Return the [X, Y] coordinate for the center point of the cell that contains the specified text.  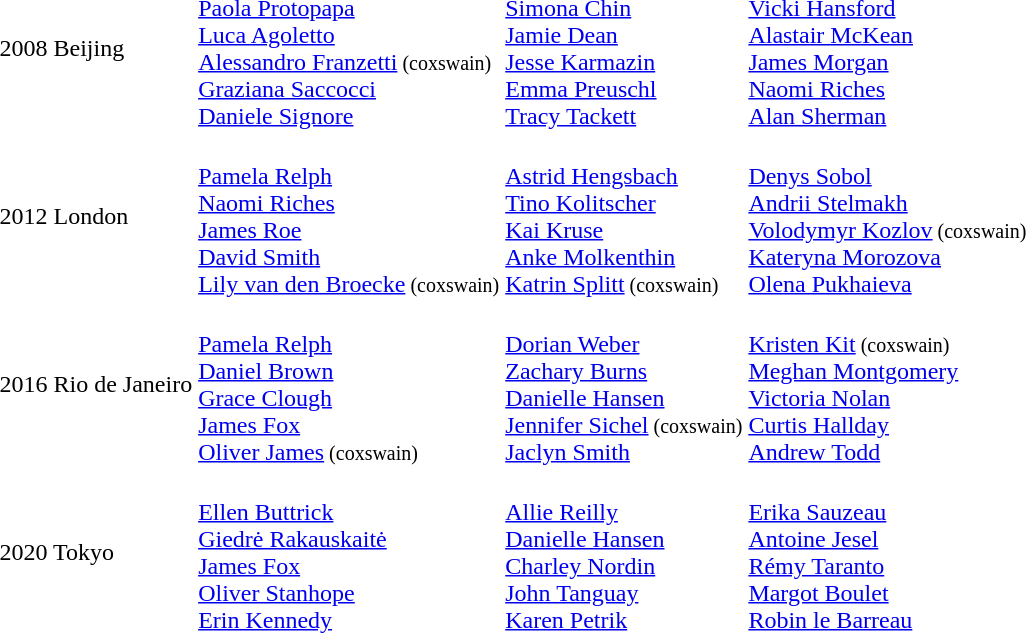
Pamela RelphNaomi RichesJames RoeDavid SmithLily van den Broecke (coxswain) [349, 216]
Pamela RelphDaniel BrownGrace CloughJames FoxOliver James (coxswain) [349, 384]
Dorian WeberZachary BurnsDanielle HansenJennifer Sichel (coxswain)Jaclyn Smith [624, 384]
Astrid HengsbachTino KolitscherKai KruseAnke MolkenthinKatrin Splitt (coxswain) [624, 216]
